Determine the [X, Y] coordinate at the center of the cell enclosing the given text.  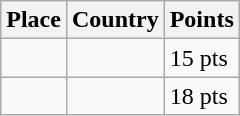
Points [202, 20]
Country [115, 20]
15 pts [202, 58]
Place [34, 20]
18 pts [202, 96]
